Scan for the cell matching the given text and deliver its [X, Y] coordinate at center. 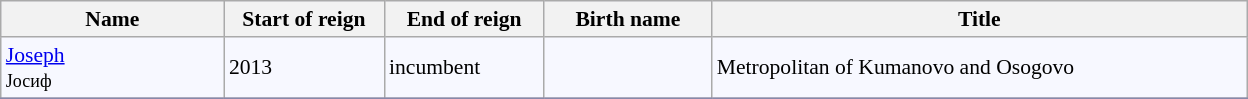
Metropolitan of Kumanovo and Osogovo [980, 68]
Joseph Јосиф [112, 68]
Name [112, 19]
Birth name [628, 19]
End of reign [464, 19]
Title [980, 19]
2013 [304, 68]
incumbent [464, 68]
Start of reign [304, 19]
